Output the (X, Y) coordinate of the center of the cell containing the given text.  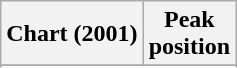
Chart (2001) (72, 34)
Peakposition (189, 34)
